Return [x, y] of the center of cell containing provided text 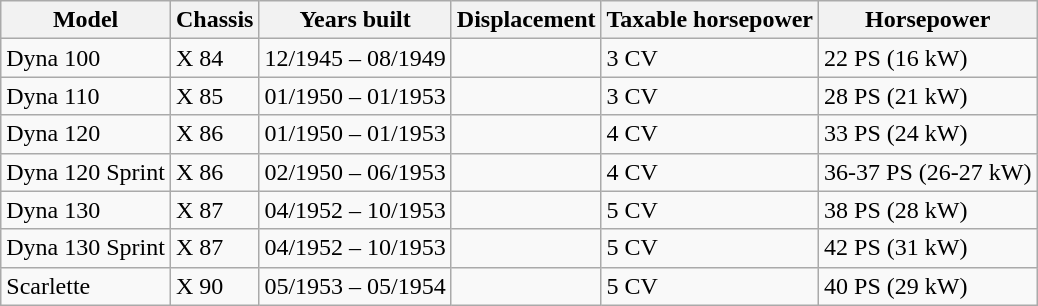
Dyna 130 Sprint [86, 248]
Dyna 110 [86, 96]
Dyna 120 [86, 134]
40 PS (29 kW) [928, 286]
Dyna 120 Sprint [86, 172]
Scarlette [86, 286]
X 90 [214, 286]
38 PS (28 kW) [928, 210]
36-37 PS (26-27 kW) [928, 172]
Horsepower [928, 20]
Dyna 100 [86, 58]
Model [86, 20]
X 84 [214, 58]
33 PS (24 kW) [928, 134]
02/1950 – 06/1953 [355, 172]
Taxable horsepower [710, 20]
X 85 [214, 96]
12/1945 – 08/1949 [355, 58]
Chassis [214, 20]
Displacement [526, 20]
Years built [355, 20]
05/1953 – 05/1954 [355, 286]
22 PS (16 kW) [928, 58]
Dyna 130 [86, 210]
42 PS (31 kW) [928, 248]
28 PS (21 kW) [928, 96]
